Return [X, Y] of the center of cell containing provided text 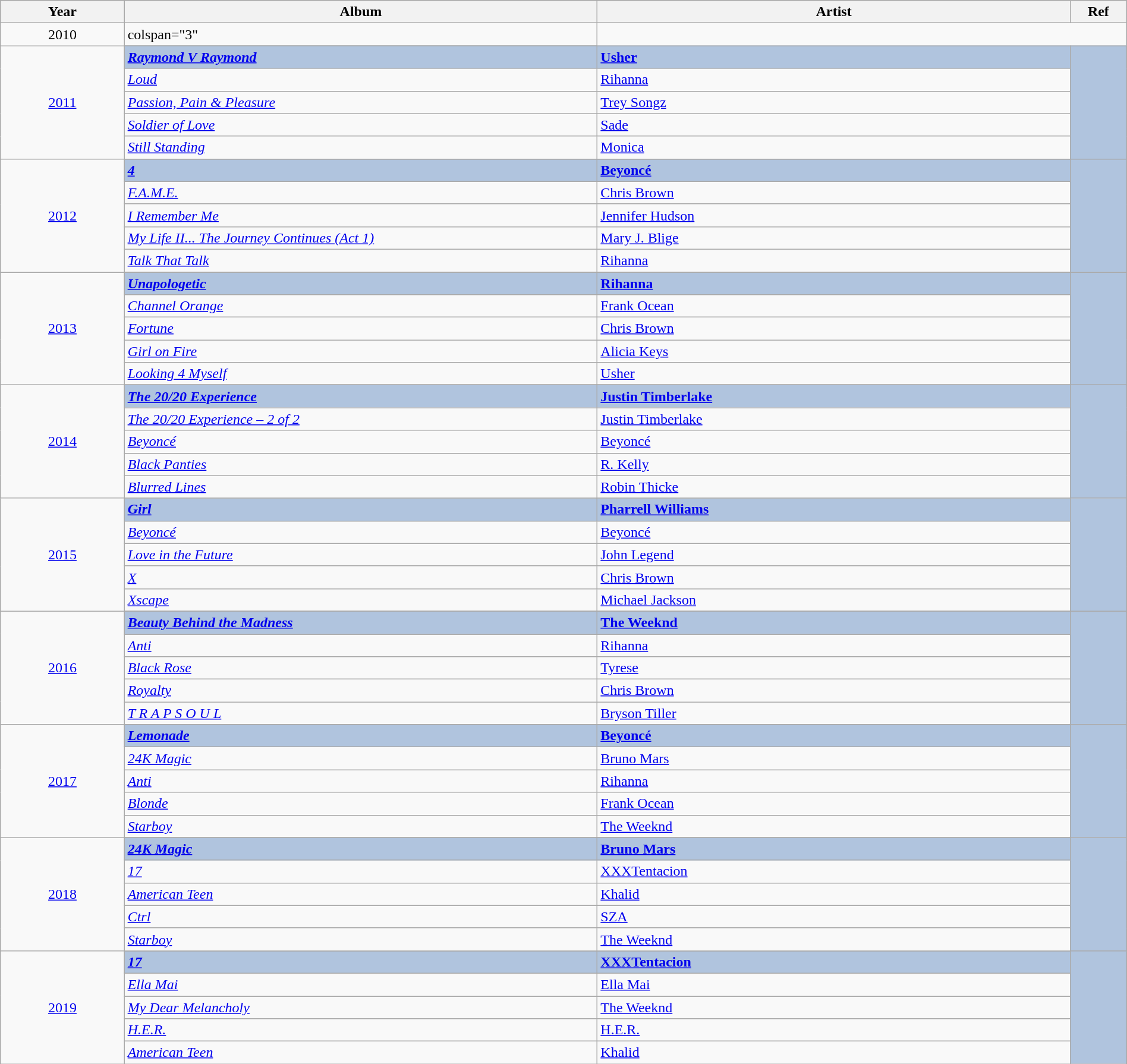
Trey Songz [834, 102]
Loud [361, 80]
Royalty [361, 691]
Still Standing [361, 147]
Channel Orange [361, 306]
2013 [62, 329]
SZA [834, 917]
Blurred Lines [361, 487]
Tyrese [834, 668]
Sade [834, 125]
Monica [834, 147]
Xscape [361, 600]
Girl on Fire [361, 351]
2019 [62, 1007]
2017 [62, 781]
Pharrell Williams [834, 509]
2012 [62, 215]
Fortune [361, 329]
Passion, Pain & Pleasure [361, 102]
2016 [62, 668]
Unapologetic [361, 284]
Raymond V Raymond [361, 57]
Lemonade [361, 736]
Soldier of Love [361, 125]
Black Panties [361, 464]
The 20/20 Experience [361, 396]
Girl [361, 509]
Ref [1098, 12]
X [361, 577]
Year [62, 12]
Mary J. Blige [834, 238]
Ctrl [361, 917]
My Life II... The Journey Continues (Act 1) [361, 238]
Bryson Tiller [834, 713]
I Remember Me [361, 215]
2015 [62, 555]
Beauty Behind the Madness [361, 622]
2018 [62, 894]
2011 [62, 102]
T R A P S O U L [361, 713]
The 20/20 Experience – 2 of 2 [361, 419]
Album [361, 12]
Michael Jackson [834, 600]
Looking 4 Myself [361, 374]
Love in the Future [361, 555]
Alicia Keys [834, 351]
John Legend [834, 555]
Blonde [361, 804]
My Dear Melancholy [361, 1008]
R. Kelly [834, 464]
2010 [62, 34]
colspan="3" [361, 34]
2014 [62, 442]
Jennifer Hudson [834, 215]
Talk That Talk [361, 260]
F.A.M.E. [361, 193]
Robin Thicke [834, 487]
Black Rose [361, 668]
4 [361, 170]
Artist [834, 12]
